Determine the [X, Y] coordinate at the center of the cell enclosing the given text.  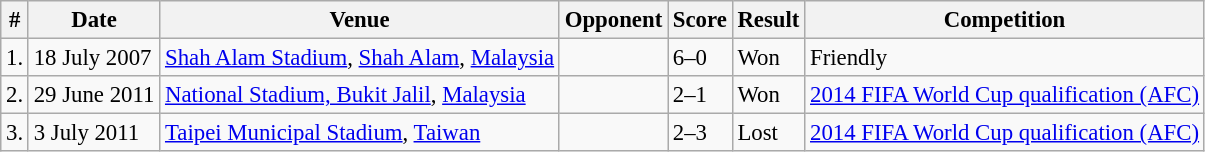
Lost [768, 133]
18 July 2007 [94, 58]
Taipei Municipal Stadium, Taiwan [360, 133]
Shah Alam Stadium, Shah Alam, Malaysia [360, 58]
6–0 [700, 58]
Venue [360, 20]
Result [768, 20]
1. [15, 58]
3 July 2011 [94, 133]
29 June 2011 [94, 95]
# [15, 20]
3. [15, 133]
National Stadium, Bukit Jalil, Malaysia [360, 95]
2–3 [700, 133]
2. [15, 95]
Competition [1005, 20]
Score [700, 20]
Friendly [1005, 58]
Opponent [613, 20]
Date [94, 20]
2–1 [700, 95]
